Detect which cell encompasses the target text, then output its (X, Y) center coordinate. 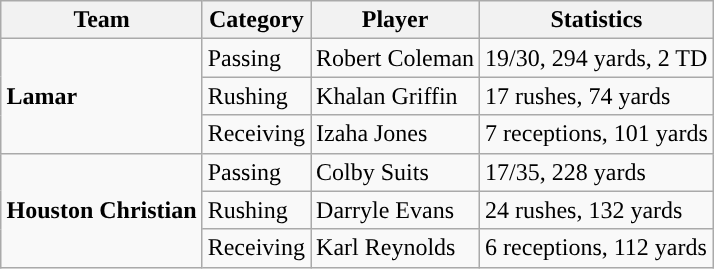
19/30, 294 yards, 2 TD (597, 58)
Izaha Jones (396, 134)
24 rushes, 132 yards (597, 210)
Karl Reynolds (396, 248)
Lamar (102, 96)
Colby Suits (396, 172)
Robert Coleman (396, 58)
Category (256, 20)
Statistics (597, 20)
Khalan Griffin (396, 96)
6 receptions, 112 yards (597, 248)
Darryle Evans (396, 210)
17/35, 228 yards (597, 172)
7 receptions, 101 yards (597, 134)
17 rushes, 74 yards (597, 96)
Team (102, 20)
Houston Christian (102, 210)
Player (396, 20)
